Pinpoint the cell where the given text exists, returning its (x, y) midpoint coordinate. 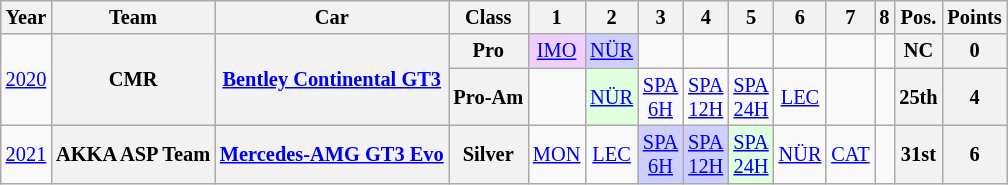
2 (612, 17)
5 (750, 17)
Pos. (918, 17)
Mercedes-AMG GT3 Evo (332, 154)
25th (918, 97)
Pro-Am (488, 97)
AKKA ASP Team (133, 154)
1 (556, 17)
2020 (26, 80)
3 (660, 17)
Bentley Continental GT3 (332, 80)
Car (332, 17)
CMR (133, 80)
0 (975, 51)
Class (488, 17)
Year (26, 17)
Silver (488, 154)
NC (918, 51)
Pro (488, 51)
2021 (26, 154)
MON (556, 154)
Team (133, 17)
8 (884, 17)
Points (975, 17)
7 (850, 17)
31st (918, 154)
IMO (556, 51)
CAT (850, 154)
